Capture the cell that displays the provided text and extract its [x, y] central coordinate. 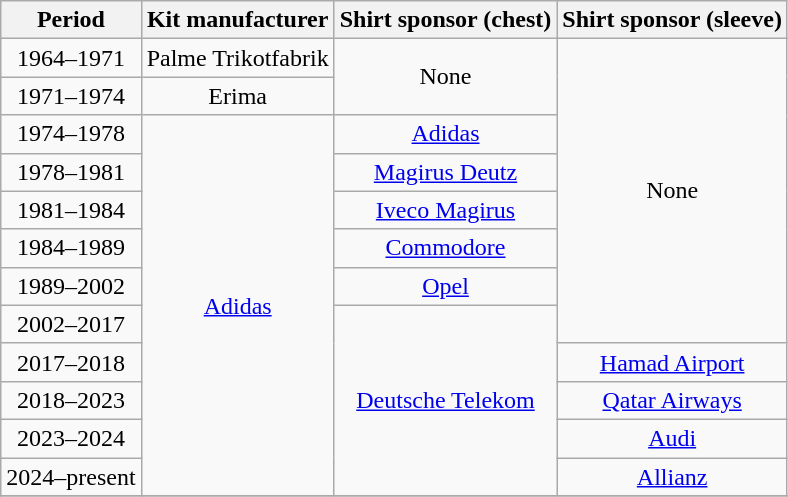
2018–2023 [71, 400]
2017–2018 [71, 362]
1964–1971 [71, 58]
2023–2024 [71, 438]
Commodore [446, 248]
1989–2002 [71, 286]
Opel [446, 286]
Shirt sponsor (chest) [446, 20]
2024–present [71, 477]
2002–2017 [71, 324]
Iveco Magirus [446, 210]
1978–1981 [71, 172]
Palme Trikotfabrik [238, 58]
Shirt sponsor (sleeve) [672, 20]
Kit manufacturer [238, 20]
1984–1989 [71, 248]
1974–1978 [71, 134]
1981–1984 [71, 210]
1971–1974 [71, 96]
Magirus Deutz [446, 172]
Erima [238, 96]
Deutsche Telekom [446, 400]
Period [71, 20]
Audi [672, 438]
Hamad Airport [672, 362]
Qatar Airways [672, 400]
Allianz [672, 477]
